Return the [x, y] coordinate for the center point of the cell that contains the specified text.  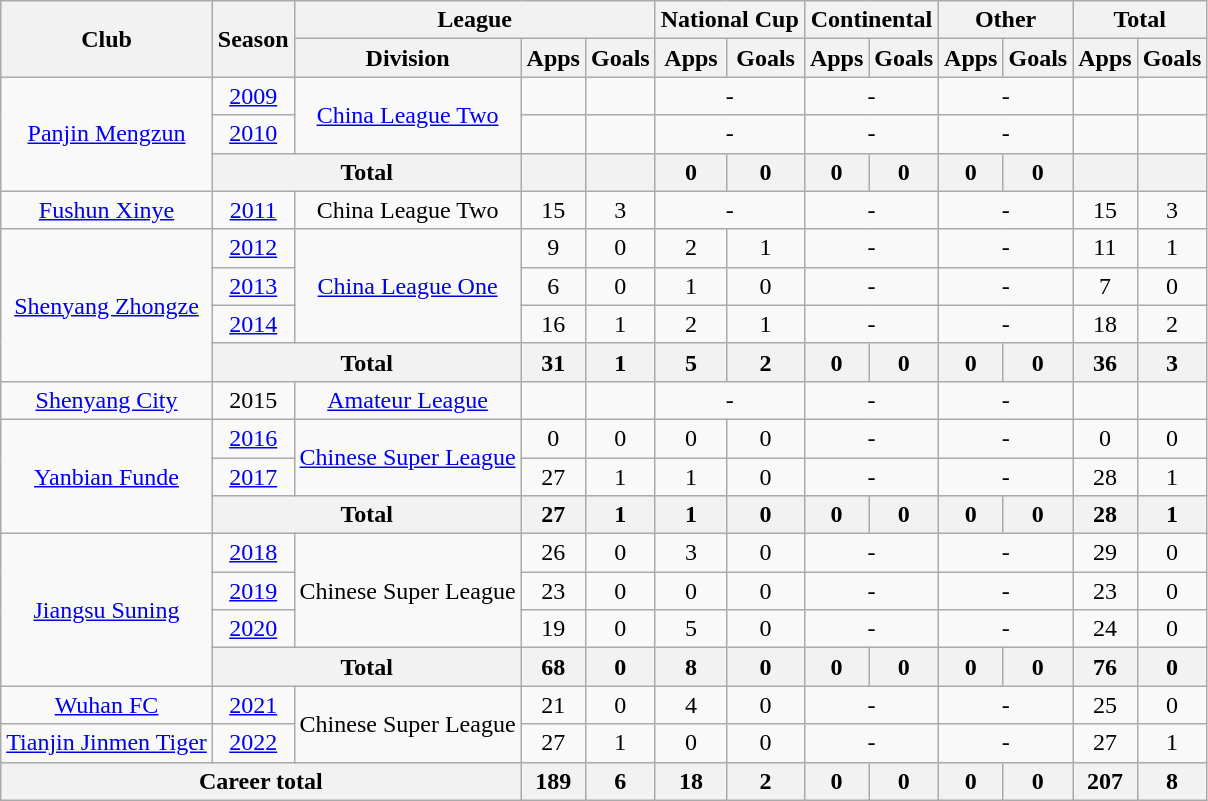
Season [253, 39]
2020 [253, 629]
Shenyang City [107, 400]
11 [1105, 248]
2017 [253, 477]
29 [1105, 553]
76 [1105, 667]
2018 [253, 553]
2009 [253, 96]
Amateur League [408, 400]
16 [553, 324]
2021 [253, 705]
7 [1105, 286]
Fushun Xinye [107, 210]
League [474, 20]
2013 [253, 286]
36 [1105, 362]
9 [553, 248]
2014 [253, 324]
2011 [253, 210]
2015 [253, 400]
31 [553, 362]
19 [553, 629]
25 [1105, 705]
21 [553, 705]
Club [107, 39]
2019 [253, 591]
2012 [253, 248]
2010 [253, 134]
207 [1105, 781]
Panjin Mengzun [107, 134]
Wuhan FC [107, 705]
Jiangsu Suning [107, 610]
4 [691, 705]
26 [553, 553]
24 [1105, 629]
Other [1006, 20]
Career total [261, 781]
68 [553, 667]
China League One [408, 286]
Division [408, 58]
Continental [871, 20]
Shenyang Zhongze [107, 305]
189 [553, 781]
Tianjin Jinmen Tiger [107, 743]
2016 [253, 438]
2022 [253, 743]
National Cup [730, 20]
Yanbian Funde [107, 476]
